Pinpoint the cell where the given text exists, returning its [x, y] midpoint coordinate. 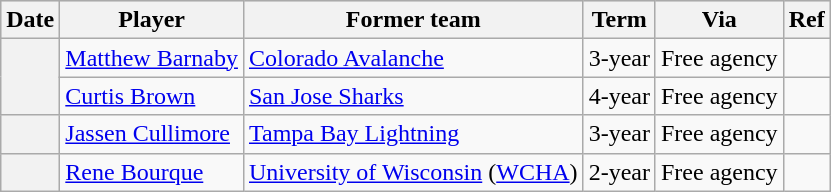
Date [30, 20]
Curtis Brown [152, 96]
Player [152, 20]
Rene Bourque [152, 172]
Jassen Cullimore [152, 134]
Colorado Avalanche [413, 58]
Matthew Barnaby [152, 58]
Tampa Bay Lightning [413, 134]
Former team [413, 20]
4-year [619, 96]
2-year [619, 172]
Term [619, 20]
University of Wisconsin (WCHA) [413, 172]
San Jose Sharks [413, 96]
Ref [806, 20]
Via [719, 20]
